Search for the cell housing the specified text and yield its [x, y] center coordinate. 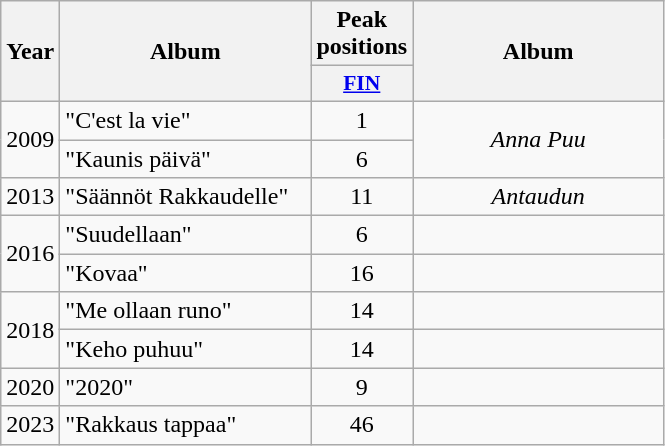
16 [362, 273]
Antaudun [538, 197]
"Kovaa" [186, 273]
"Me ollaan runo" [186, 311]
1 [362, 120]
Peak positions [362, 34]
"Rakkaus tappaa" [186, 425]
2009 [30, 139]
2016 [30, 254]
2018 [30, 330]
Year [30, 52]
"2020" [186, 387]
"Suudellaan" [186, 235]
2020 [30, 387]
"Kaunis päivä" [186, 159]
11 [362, 197]
2023 [30, 425]
9 [362, 387]
"Säännöt Rakkaudelle" [186, 197]
"C'est la vie" [186, 120]
"Keho puhuu" [186, 349]
2013 [30, 197]
FIN [362, 84]
46 [362, 425]
Anna Puu [538, 139]
